Locate the cell with the specified text and output its [X, Y] center coordinate. 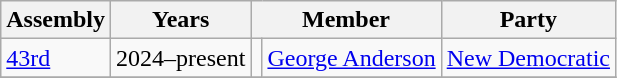
Years [180, 20]
George Anderson [352, 58]
43rd [56, 58]
New Democratic [528, 58]
Party [528, 20]
Member [346, 20]
2024–present [180, 58]
Assembly [56, 20]
